Pinpoint the cell where the given text exists, returning its (X, Y) midpoint coordinate. 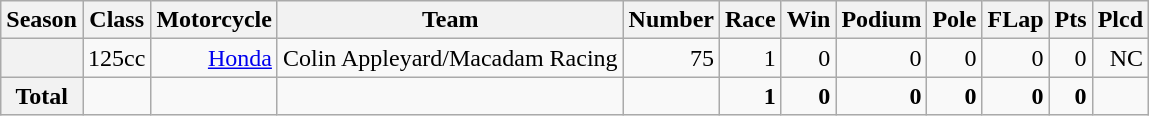
Plcd (1120, 20)
Motorcycle (214, 20)
Total (42, 96)
Colin Appleyard/Macadam Racing (450, 58)
Pts (1070, 20)
FLap (1016, 20)
Team (450, 20)
Podium (882, 20)
75 (671, 58)
NC (1120, 58)
125cc (116, 58)
Pole (954, 20)
Class (116, 20)
Number (671, 20)
Win (808, 20)
Race (750, 20)
Honda (214, 58)
Season (42, 20)
